Pinpoint the cell where the given text exists, returning its [x, y] midpoint coordinate. 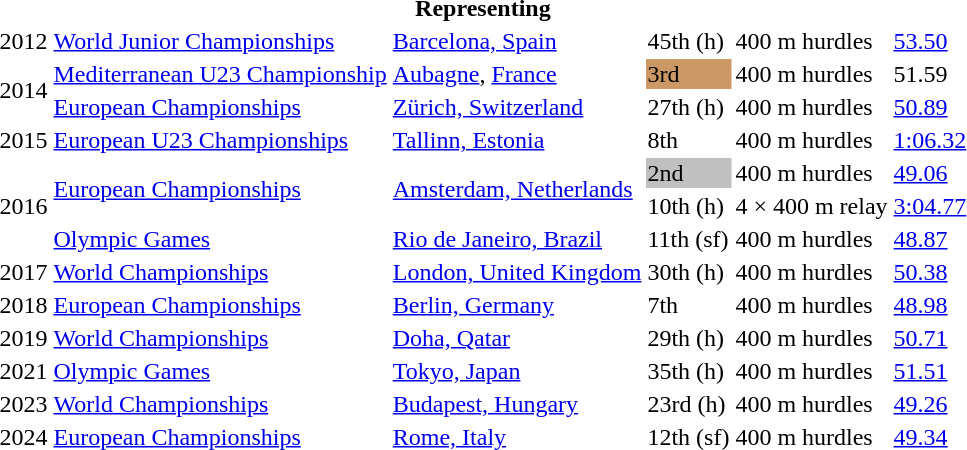
World Junior Championships [220, 41]
3rd [688, 74]
11th (sf) [688, 239]
7th [688, 305]
8th [688, 140]
4 × 400 m relay [812, 206]
35th (h) [688, 371]
Aubagne, France [517, 74]
Amsterdam, Netherlands [517, 190]
Doha, Qatar [517, 338]
45th (h) [688, 41]
2nd [688, 173]
10th (h) [688, 206]
Zürich, Switzerland [517, 107]
Tallinn, Estonia [517, 140]
European U23 Championships [220, 140]
27th (h) [688, 107]
Barcelona, Spain [517, 41]
23rd (h) [688, 404]
30th (h) [688, 272]
Tokyo, Japan [517, 371]
Berlin, Germany [517, 305]
Mediterranean U23 Championship [220, 74]
29th (h) [688, 338]
London, United Kingdom [517, 272]
Rio de Janeiro, Brazil [517, 239]
Budapest, Hungary [517, 404]
